Provide the (x, y) coordinate of the cell's center where the given text is located.  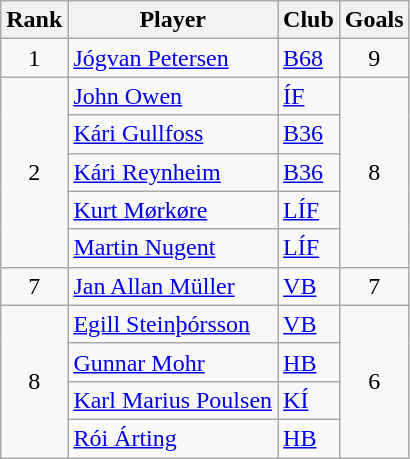
Kári Gullfoss (173, 134)
Egill Steinþórsson (173, 324)
Rank (34, 20)
6 (374, 381)
Martin Nugent (173, 248)
2 (34, 172)
Gunnar Mohr (173, 362)
Goals (374, 20)
Jan Allan Müller (173, 286)
Karl Marius Poulsen (173, 400)
9 (374, 58)
Club (309, 20)
Kurt Mørkøre (173, 210)
KÍ (309, 400)
Player (173, 20)
ÍF (309, 96)
Jógvan Petersen (173, 58)
Rói Árting (173, 438)
1 (34, 58)
John Owen (173, 96)
Kári Reynheim (173, 172)
B68 (309, 58)
